Identify which cell holds the provided text, then report its (X, Y) central coordinate. 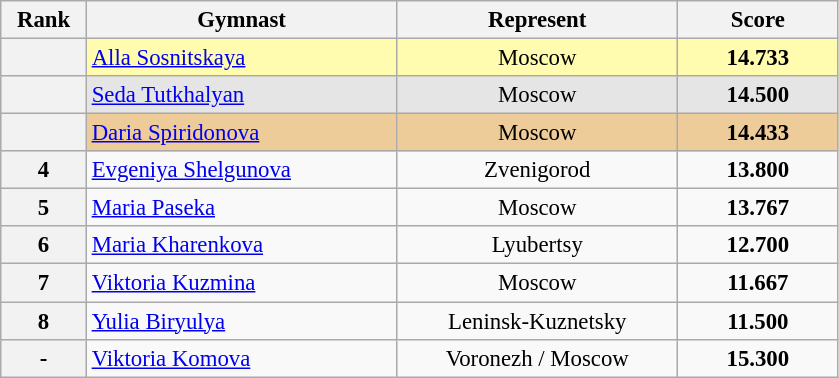
Daria Spiridonova (242, 133)
Lyubertsy (538, 245)
6 (44, 245)
Gymnast (242, 20)
Seda Tutkhalyan (242, 95)
Score (758, 20)
11.500 (758, 321)
Evgeniya Shelgunova (242, 170)
Voronezh / Moscow (538, 358)
Represent (538, 20)
13.800 (758, 170)
13.767 (758, 208)
Maria Kharenkova (242, 245)
Maria Paseka (242, 208)
8 (44, 321)
14.733 (758, 58)
4 (44, 170)
11.667 (758, 283)
Leninsk-Kuznetsky (538, 321)
- (44, 358)
14.500 (758, 95)
Zvenigorod (538, 170)
5 (44, 208)
15.300 (758, 358)
7 (44, 283)
Alla Sosnitskaya (242, 58)
14.433 (758, 133)
12.700 (758, 245)
Rank (44, 20)
Viktoria Komova (242, 358)
Viktoria Kuzmina (242, 283)
Yulia Biryulya (242, 321)
